For the text-containing cell, return its midpoint in [X, Y] coordinate format. 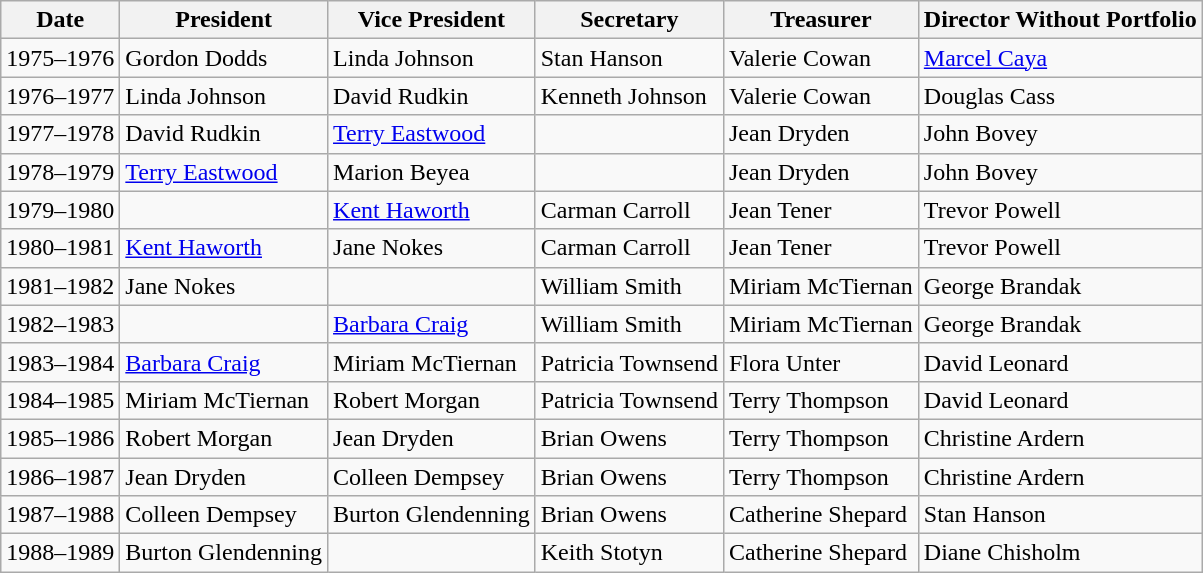
Diane Chisholm [1060, 553]
1985–1986 [60, 438]
Secretary [629, 20]
Marion Beyea [432, 172]
1983–1984 [60, 362]
1981–1982 [60, 286]
Director Without Portfolio [1060, 20]
1977–1978 [60, 134]
Marcel Caya [1060, 58]
1988–1989 [60, 553]
1984–1985 [60, 400]
Vice President [432, 20]
1980–1981 [60, 248]
Douglas Cass [1060, 96]
Flora Unter [820, 362]
1987–1988 [60, 515]
1976–1977 [60, 96]
Date [60, 20]
President [224, 20]
Kenneth Johnson [629, 96]
Keith Stotyn [629, 553]
Treasurer [820, 20]
1975–1976 [60, 58]
1986–1987 [60, 477]
1979–1980 [60, 210]
Gordon Dodds [224, 58]
1978–1979 [60, 172]
1982–1983 [60, 324]
